Provide the [X, Y] coordinate of the cell's center where the given text is located.  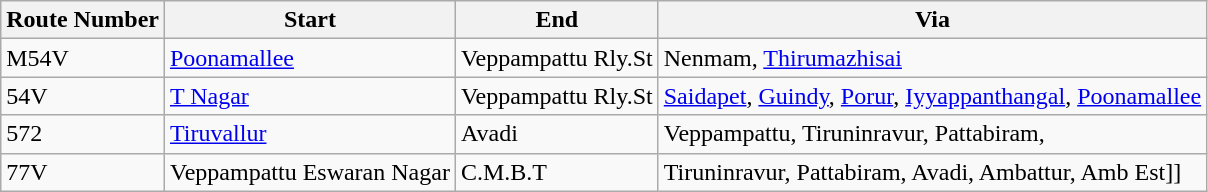
Start [310, 20]
C.M.B.T [556, 172]
77V [83, 172]
54V [83, 96]
End [556, 20]
572 [83, 134]
Nenmam, Thirumazhisai [932, 58]
Avadi [556, 134]
Tiruvallur [310, 134]
Saidapet, Guindy, Porur, Iyyappanthangal, Poonamallee [932, 96]
T Nagar [310, 96]
Poonamallee [310, 58]
Tiruninravur, Pattabiram, Avadi, Ambattur, Amb Est]] [932, 172]
Veppampattu Eswaran Nagar [310, 172]
Route Number [83, 20]
M54V [83, 58]
Veppampattu, Tiruninravur, Pattabiram, [932, 134]
Via [932, 20]
